Determine the (x, y) coordinate at the center of the cell enclosing the given text.  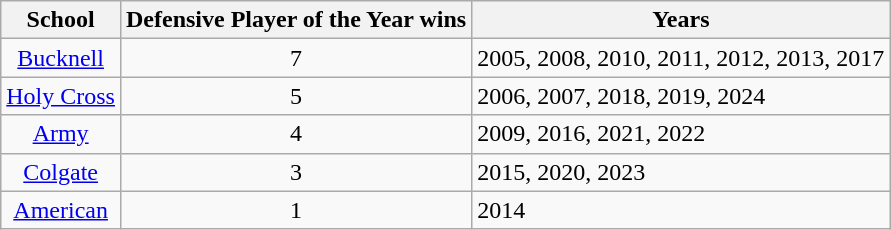
School (61, 20)
2009, 2016, 2021, 2022 (681, 134)
3 (296, 172)
2015, 2020, 2023 (681, 172)
Holy Cross (61, 96)
4 (296, 134)
2006, 2007, 2018, 2019, 2024 (681, 96)
2014 (681, 210)
Years (681, 20)
5 (296, 96)
2005, 2008, 2010, 2011, 2012, 2013, 2017 (681, 58)
American (61, 210)
Bucknell (61, 58)
1 (296, 210)
Army (61, 134)
Defensive Player of the Year wins (296, 20)
7 (296, 58)
Colgate (61, 172)
